Scan for the cell matching the given text and deliver its [x, y] coordinate at center. 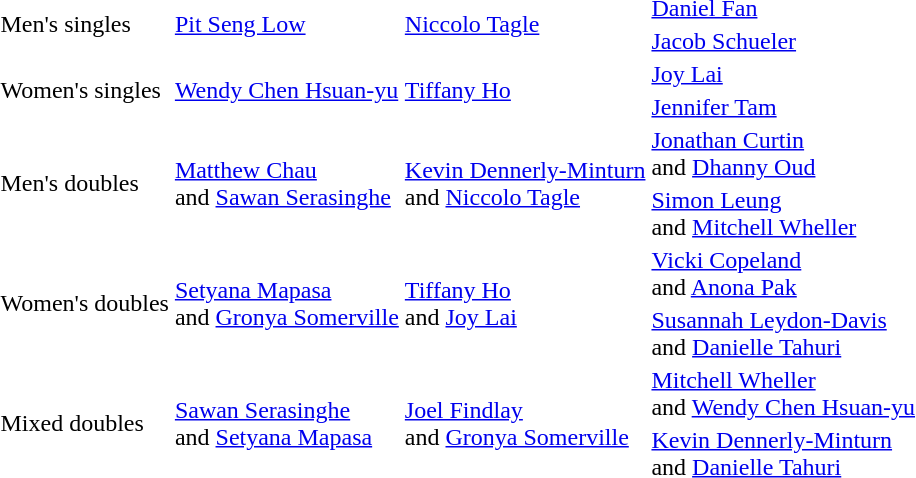
Tiffany Hoand Joy Lai [525, 304]
Matthew Chauand Sawan Serasinghe [286, 184]
Wendy Chen Hsuan-yu [286, 90]
Setyana Mapasaand Gronya Somerville [286, 304]
Tiffany Ho [525, 90]
Kevin Dennerly-Minturnand Niccolo Tagle [525, 184]
